Locate the cell with the specified text and output its (x, y) center coordinate. 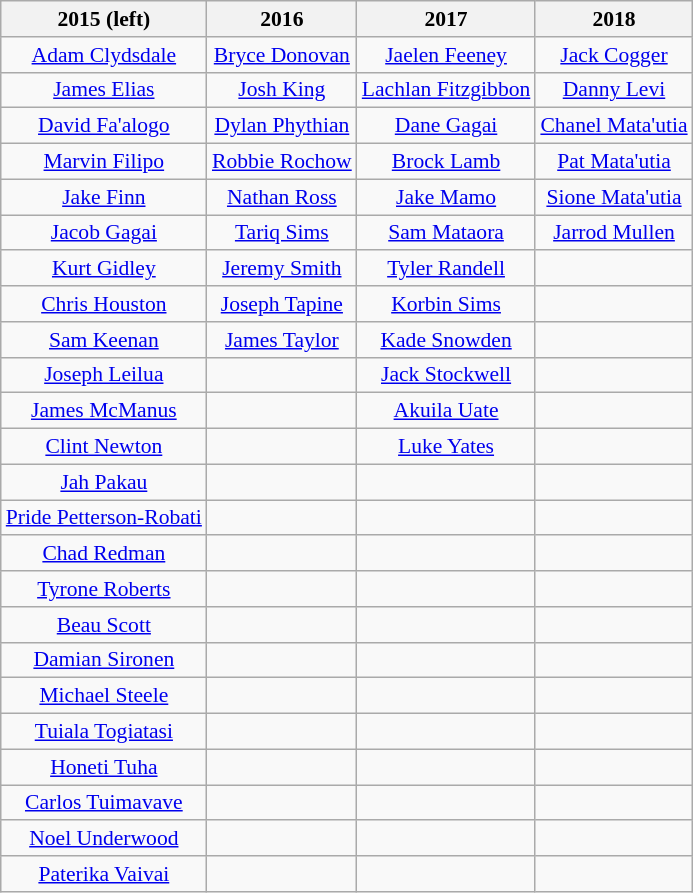
Adam Clydsdale (104, 55)
Jake Mamo (446, 197)
Tuiala Togiatasi (104, 732)
Marvin Filipo (104, 162)
Carlos Tuimavave (104, 803)
Tariq Sims (282, 233)
Jake Finn (104, 197)
Sione Mata'utia (614, 197)
Pat Mata'utia (614, 162)
Dane Gagai (446, 126)
Kurt Gidley (104, 269)
Tyler Randell (446, 269)
James Elias (104, 90)
Jack Cogger (614, 55)
David Fa'alogo (104, 126)
Sam Keenan (104, 340)
Joseph Tapine (282, 304)
Honeti Tuha (104, 767)
Luke Yates (446, 447)
Korbin Sims (446, 304)
Nathan Ross (282, 197)
Joseph Leilua (104, 375)
Tyrone Roberts (104, 589)
Paterika Vaivai (104, 874)
Jacob Gagai (104, 233)
Dylan Phythian (282, 126)
2016 (282, 19)
Lachlan Fitzgibbon (446, 90)
Jeremy Smith (282, 269)
Michael Steele (104, 696)
Damian Sironen (104, 660)
Akuila Uate (446, 411)
2017 (446, 19)
Chris Houston (104, 304)
Brock Lamb (446, 162)
Robbie Rochow (282, 162)
Jaelen Feeney (446, 55)
2015 (left) (104, 19)
Jah Pakau (104, 482)
Pride Petterson-Robati (104, 518)
Beau Scott (104, 625)
Danny Levi (614, 90)
Noel Underwood (104, 839)
Chanel Mata'utia (614, 126)
Kade Snowden (446, 340)
Jack Stockwell (446, 375)
Clint Newton (104, 447)
Chad Redman (104, 554)
Bryce Donovan (282, 55)
2018 (614, 19)
James McManus (104, 411)
Josh King (282, 90)
Sam Mataora (446, 233)
James Taylor (282, 340)
Jarrod Mullen (614, 233)
